Return [x, y] of the center of cell containing provided text 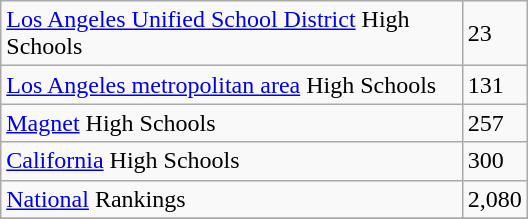
Los Angeles Unified School District High Schools [232, 34]
National Rankings [232, 199]
California High Schools [232, 161]
Magnet High Schools [232, 123]
300 [494, 161]
2,080 [494, 199]
Los Angeles metropolitan area High Schools [232, 85]
23 [494, 34]
131 [494, 85]
257 [494, 123]
